Return (x, y) of the center of cell containing provided text 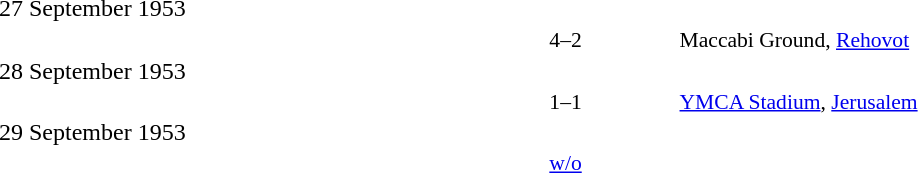
1–1 (566, 102)
4–2 (566, 40)
